Scan for the cell matching the given text and deliver its [X, Y] coordinate at center. 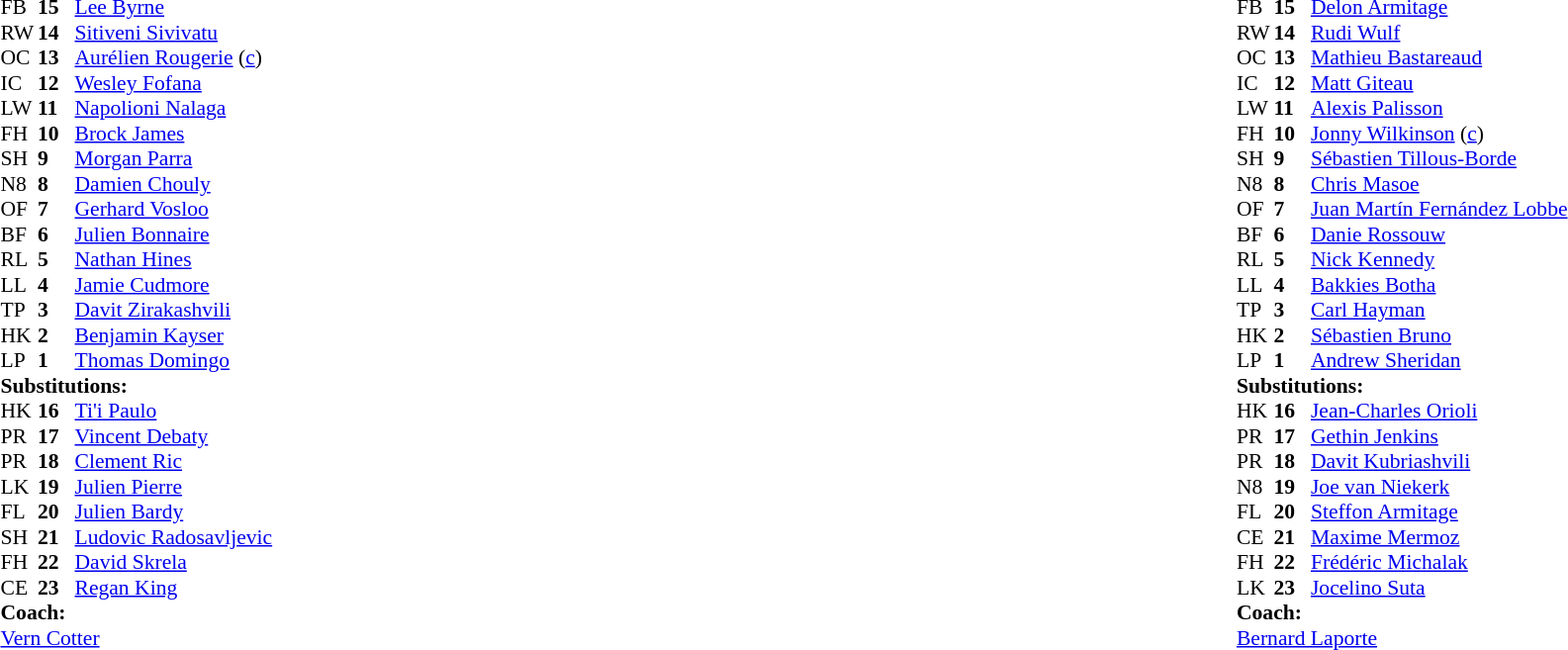
Frédéric Michalak [1439, 563]
Benjamin Kayser [174, 335]
Jean-Charles Orioli [1439, 411]
Davit Kubriashvili [1439, 462]
Steffon Armitage [1439, 511]
Bakkies Botha [1439, 285]
Aurélien Rougerie (c) [174, 58]
Juan Martín Fernández Lobbe [1439, 209]
Jocelino Suta [1439, 588]
Gerhard Vosloo [174, 209]
Morgan Parra [174, 159]
Julien Bonnaire [174, 234]
Nick Kennedy [1439, 260]
Sébastien Bruno [1439, 335]
Matt Giteau [1439, 83]
Julien Pierre [174, 487]
Chris Masoe [1439, 184]
Damien Chouly [174, 184]
Mathieu Bastareaud [1439, 58]
Carl Hayman [1439, 310]
Davit Zirakashvili [174, 310]
Rudi Wulf [1439, 33]
Nathan Hines [174, 260]
Wesley Fofana [174, 83]
Maxime Mermoz [1439, 537]
Clement Ric [174, 462]
Napolioni Nalaga [174, 108]
Danie Rossouw [1439, 234]
Sitiveni Sivivatu [174, 33]
Gethin Jenkins [1439, 436]
Brock James [174, 134]
David Skrela [174, 563]
Joe van Niekerk [1439, 487]
Ti'i Paulo [174, 411]
Jamie Cudmore [174, 285]
Sébastien Tillous-Borde [1439, 159]
Alexis Palisson [1439, 108]
Vincent Debaty [174, 436]
Jonny Wilkinson (c) [1439, 134]
Julien Bardy [174, 511]
Andrew Sheridan [1439, 361]
Thomas Domingo [174, 361]
Ludovic Radosavljevic [174, 537]
Regan King [174, 588]
